Identify which cell holds the provided text, then report its (X, Y) central coordinate. 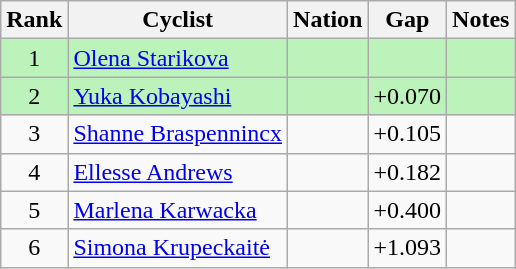
Ellesse Andrews (178, 172)
3 (34, 134)
5 (34, 210)
+0.105 (408, 134)
2 (34, 96)
Marlena Karwacka (178, 210)
+0.070 (408, 96)
Notes (481, 20)
+1.093 (408, 248)
Nation (328, 20)
Cyclist (178, 20)
Yuka Kobayashi (178, 96)
4 (34, 172)
Shanne Braspennincx (178, 134)
Rank (34, 20)
Simona Krupeckaitė (178, 248)
Olena Starikova (178, 58)
1 (34, 58)
6 (34, 248)
+0.182 (408, 172)
+0.400 (408, 210)
Gap (408, 20)
